Output the (X, Y) coordinate of the center of the cell containing the given text.  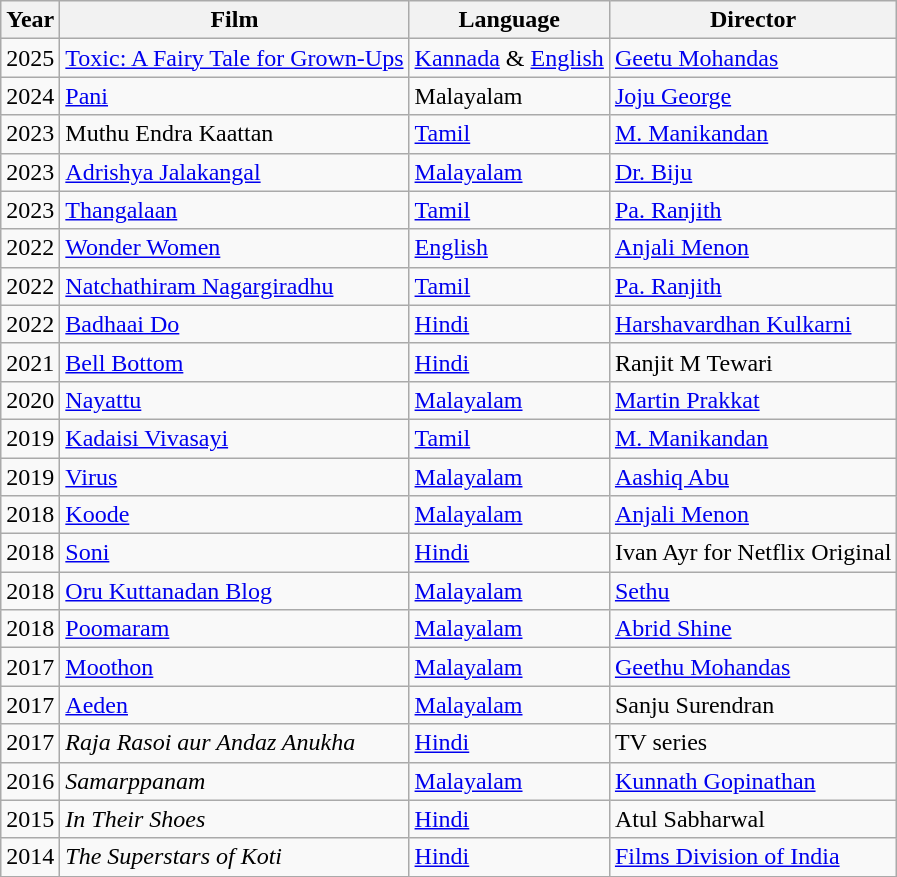
Moothon (234, 667)
Martin Prakkat (752, 400)
Director (752, 20)
Thangalaan (234, 210)
Natchathiram Nagargiradhu (234, 286)
Raja Rasoi aur Andaz Anukha (234, 743)
Poomaram (234, 629)
Aeden (234, 705)
Geethu Mohandas (752, 667)
Wonder Women (234, 248)
Soni (234, 553)
2016 (30, 781)
Muthu Endra Kaattan (234, 134)
Film (234, 20)
Ranjit M Tewari (752, 362)
Dr. Biju (752, 172)
The Superstars of Koti (234, 857)
Aashiq Abu (752, 477)
Sanju Surendran (752, 705)
English (509, 248)
2021 (30, 362)
2014 (30, 857)
Abrid Shine (752, 629)
Virus (234, 477)
Kadaisi Vivasayi (234, 438)
Oru Kuttanadan Blog (234, 591)
Bell Bottom (234, 362)
Badhaai Do (234, 324)
Atul Sabharwal (752, 819)
2024 (30, 96)
2025 (30, 58)
Year (30, 20)
Films Division of India (752, 857)
2020 (30, 400)
Adrishya Jalakangal (234, 172)
Ivan Ayr for Netflix Original (752, 553)
Language (509, 20)
Sethu (752, 591)
In Their Shoes (234, 819)
Samarppanam (234, 781)
Joju George (752, 96)
Harshavardhan Kulkarni (752, 324)
Toxic: A Fairy Tale for Grown-Ups (234, 58)
TV series (752, 743)
Kannada & English (509, 58)
Pani (234, 96)
Nayattu (234, 400)
Koode (234, 515)
Kunnath Gopinathan (752, 781)
Geetu Mohandas (752, 58)
2015 (30, 819)
